Determine the [X, Y] coordinate at the center of the cell enclosing the given text.  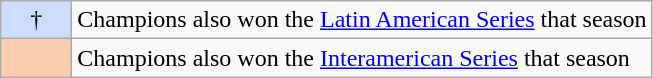
† [36, 20]
Champions also won the Latin American Series that season [362, 20]
Champions also won the Interamerican Series that season [362, 58]
